Provide the [X, Y] coordinate of the cell's center where the given text is located.  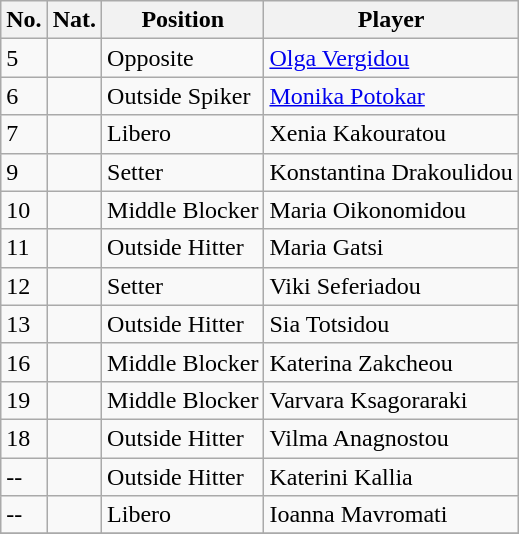
Katerini Kallia [391, 477]
9 [24, 172]
Konstantina Drakoulidou [391, 172]
Player [391, 20]
Maria Gatsi [391, 248]
Katerina Zakcheou [391, 362]
Olga Vergidou [391, 58]
18 [24, 438]
Ioanna Mavromati [391, 515]
7 [24, 134]
10 [24, 210]
11 [24, 248]
Vilma Anagnostou [391, 438]
Viki Seferiadou [391, 286]
19 [24, 400]
Opposite [183, 58]
No. [24, 20]
6 [24, 96]
Varvara Ksagoraraki [391, 400]
16 [24, 362]
13 [24, 324]
Monika Potokar [391, 96]
Xenia Kakouratou [391, 134]
Outside Spiker [183, 96]
5 [24, 58]
Sia Totsidou [391, 324]
Nat. [74, 20]
Maria Oikonomidou [391, 210]
Position [183, 20]
12 [24, 286]
